Search for the cell housing the specified text and yield its (X, Y) center coordinate. 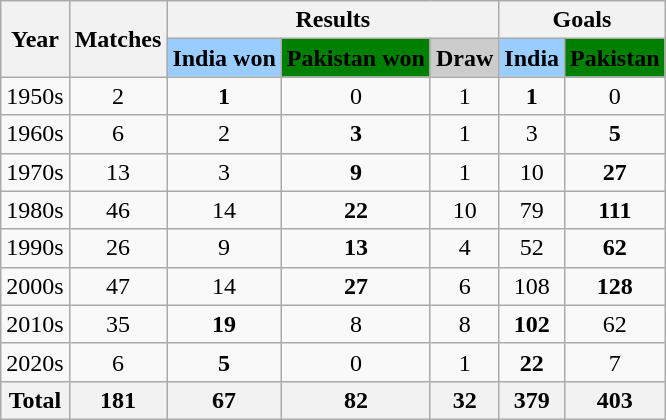
19 (224, 324)
1950s (35, 96)
379 (532, 400)
2010s (35, 324)
4 (464, 248)
102 (532, 324)
111 (615, 210)
32 (464, 400)
Pakistan won (356, 58)
1970s (35, 172)
46 (118, 210)
79 (532, 210)
47 (118, 286)
Matches (118, 39)
Year (35, 39)
181 (118, 400)
Results (333, 20)
Pakistan (615, 58)
67 (224, 400)
2020s (35, 362)
26 (118, 248)
52 (532, 248)
India (532, 58)
Total (35, 400)
1960s (35, 134)
1980s (35, 210)
7 (615, 362)
2000s (35, 286)
35 (118, 324)
India won (224, 58)
1990s (35, 248)
Goals (582, 20)
128 (615, 286)
Draw (464, 58)
108 (532, 286)
82 (356, 400)
403 (615, 400)
